Output the (X, Y) coordinate of the center of the cell containing the given text.  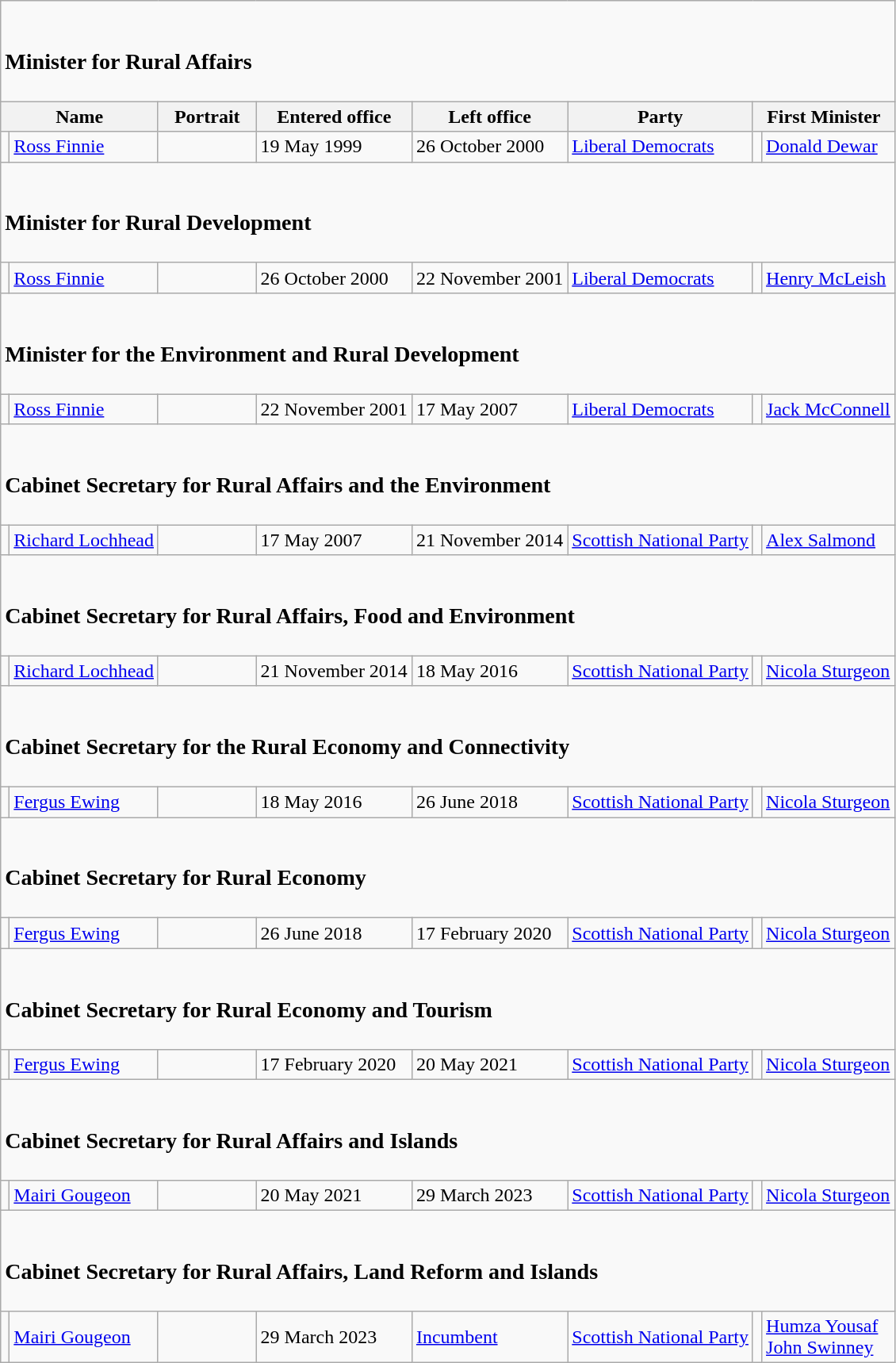
Name (79, 117)
Cabinet Secretary for Rural Affairs, Land Reform and Islands (447, 1261)
Minister for the Environment and Rural Development (447, 343)
Cabinet Secretary for Rural Economy and Tourism (447, 999)
Portrait (207, 117)
Incumbent (489, 1337)
Party (661, 117)
Humza Yousaf John Swinney (829, 1337)
Jack McConnell (829, 409)
Cabinet Secretary for Rural Affairs, Food and Environment (447, 606)
Entered office (334, 117)
Donald Dewar (829, 147)
Cabinet Secretary for Rural Affairs and the Environment (447, 474)
First Minister (823, 117)
Cabinet Secretary for Rural Economy (447, 867)
Cabinet Secretary for the Rural Economy and Connectivity (447, 736)
19 May 1999 (334, 147)
Alex Salmond (829, 540)
Minister for Rural Affairs (447, 51)
Henry McLeish (829, 278)
Cabinet Secretary for Rural Affairs and Islands (447, 1129)
Minister for Rural Development (447, 212)
Left office (489, 117)
